Find where the given text appears and provide that cell's center as [X, Y] coordinate. 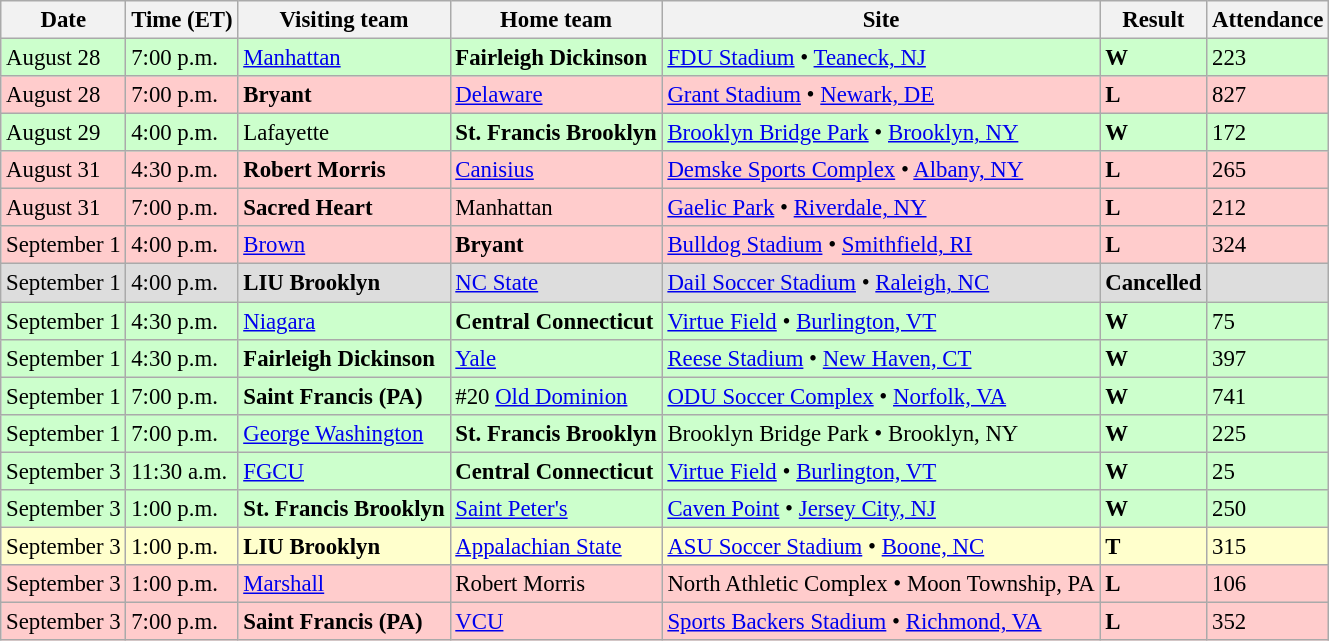
VCU [556, 621]
Dail Soccer Stadium • Raleigh, NC [881, 283]
Date [64, 20]
397 [1268, 358]
Brown [344, 245]
Cancelled [1154, 283]
North Athletic Complex • Moon Township, PA [881, 584]
Delaware [556, 95]
106 [1268, 584]
ODU Soccer Complex • Norfolk, VA [881, 396]
223 [1268, 58]
827 [1268, 95]
Grant Stadium • Newark, DE [881, 95]
Result [1154, 20]
Gaelic Park • Riverdale, NY [881, 208]
172 [1268, 133]
August 29 [64, 133]
324 [1268, 245]
FDU Stadium • Teaneck, NJ [881, 58]
Home team [556, 20]
George Washington [344, 433]
Canisius [556, 170]
11:30 a.m. [182, 471]
FGCU [344, 471]
352 [1268, 621]
212 [1268, 208]
Marshall [344, 584]
741 [1268, 396]
Saint Peter's [556, 509]
Attendance [1268, 20]
NC State [556, 283]
Time (ET) [182, 20]
Appalachian State [556, 546]
Site [881, 20]
225 [1268, 433]
#20 Old Dominion [556, 396]
Visiting team [344, 20]
T [1154, 546]
ASU Soccer Stadium • Boone, NC [881, 546]
265 [1268, 170]
Bulldog Stadium • Smithfield, RI [881, 245]
250 [1268, 509]
315 [1268, 546]
Yale [556, 358]
Demske Sports Complex • Albany, NY [881, 170]
Caven Point • Jersey City, NJ [881, 509]
Sports Backers Stadium • Richmond, VA [881, 621]
75 [1268, 321]
25 [1268, 471]
Sacred Heart [344, 208]
Niagara [344, 321]
Reese Stadium • New Haven, CT [881, 358]
Lafayette [344, 133]
